Provide the [x, y] coordinate of the cell's center where the given text is located.  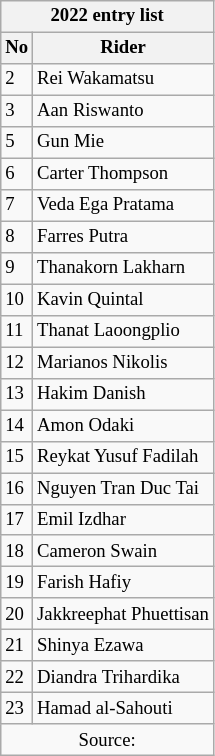
Carter Thompson [124, 174]
Jakkreephat Phuettisan [124, 614]
Aan Riswanto [124, 112]
Shinya Ezawa [124, 646]
2 [17, 80]
Kavin Quintal [124, 300]
Farres Putra [124, 236]
6 [17, 174]
17 [17, 520]
9 [17, 268]
13 [17, 394]
Thanat Laoongplio [124, 332]
7 [17, 206]
Marianos Nikolis [124, 362]
Hakim Danish [124, 394]
23 [17, 708]
Rei Wakamatsu [124, 80]
Rider [124, 48]
Gun Mie [124, 142]
19 [17, 582]
3 [17, 112]
Hamad al-Sahouti [124, 708]
21 [17, 646]
Cameron Swain [124, 552]
20 [17, 614]
18 [17, 552]
5 [17, 142]
12 [17, 362]
10 [17, 300]
Nguyen Tran Duc Tai [124, 488]
Farish Hafiy [124, 582]
No [17, 48]
Reykat Yusuf Fadilah [124, 458]
2022 entry list [108, 16]
Veda Ega Pratama [124, 206]
Diandra Trihardika [124, 678]
22 [17, 678]
Thanakorn Lakharn [124, 268]
Amon Odaki [124, 426]
Emil Izdhar [124, 520]
Source: [108, 740]
11 [17, 332]
14 [17, 426]
15 [17, 458]
8 [17, 236]
16 [17, 488]
